Return (X, Y) of the center of cell containing provided text 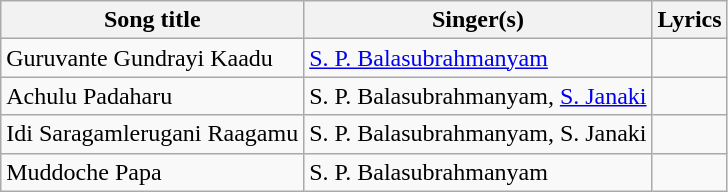
Lyrics (690, 20)
Achulu Padaharu (152, 96)
Muddoche Papa (152, 172)
Song title (152, 20)
Idi Saragamlerugani Raagamu (152, 134)
Singer(s) (478, 20)
Guruvante Gundrayi Kaadu (152, 58)
